Search for the cell housing the specified text and yield its (X, Y) center coordinate. 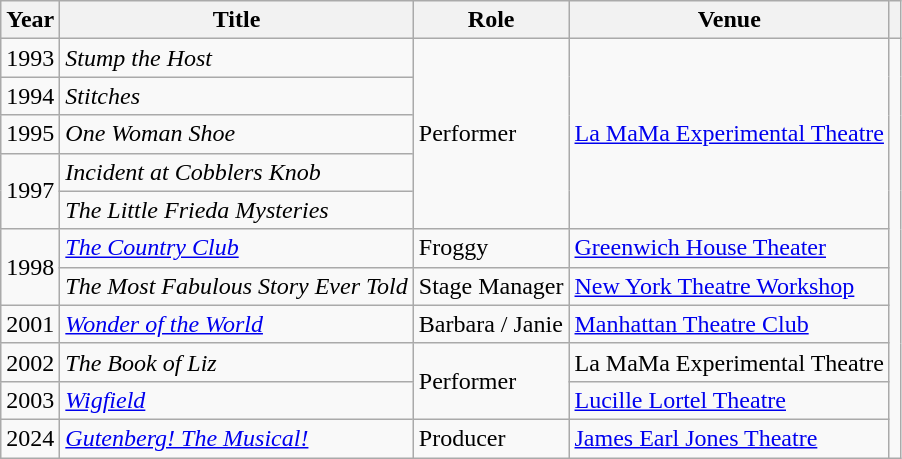
Gutenberg! The Musical! (237, 438)
2002 (30, 362)
Stump the Host (237, 58)
Stage Manager (491, 286)
Manhattan Theatre Club (729, 324)
Lucille Lortel Theatre (729, 400)
1998 (30, 267)
Venue (729, 20)
1997 (30, 191)
1995 (30, 134)
Producer (491, 438)
Incident at Cobblers Knob (237, 172)
New York Theatre Workshop (729, 286)
Role (491, 20)
Year (30, 20)
2001 (30, 324)
Wonder of the World (237, 324)
One Woman Shoe (237, 134)
Froggy (491, 248)
2003 (30, 400)
2024 (30, 438)
The Book of Liz (237, 362)
1994 (30, 96)
Title (237, 20)
The Country Club (237, 248)
Greenwich House Theater (729, 248)
1993 (30, 58)
James Earl Jones Theatre (729, 438)
Wigfield (237, 400)
The Little Frieda Mysteries (237, 210)
The Most Fabulous Story Ever Told (237, 286)
Stitches (237, 96)
Barbara / Janie (491, 324)
